Extract the (X, Y) coordinate from the center of the cell holding the provided text.  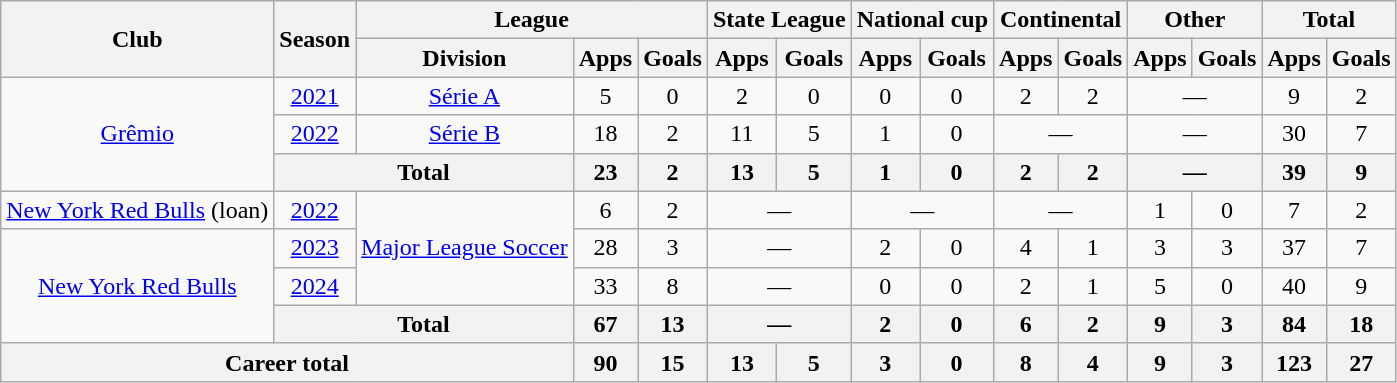
Série B (465, 134)
State League (779, 20)
30 (1294, 134)
33 (605, 286)
40 (1294, 286)
15 (673, 362)
Club (138, 39)
Division (465, 58)
Grêmio (138, 134)
Major League Soccer (465, 248)
39 (1294, 172)
Season (315, 39)
2023 (315, 248)
New York Red Bulls (loan) (138, 210)
National cup (922, 20)
123 (1294, 362)
Other (1195, 20)
Série A (465, 96)
11 (742, 134)
23 (605, 172)
New York Red Bulls (138, 286)
27 (1361, 362)
28 (605, 248)
37 (1294, 248)
67 (605, 324)
84 (1294, 324)
2021 (315, 96)
Career total (287, 362)
2024 (315, 286)
League (532, 20)
90 (605, 362)
Continental (1061, 20)
